Capture the cell that displays the provided text and extract its [x, y] central coordinate. 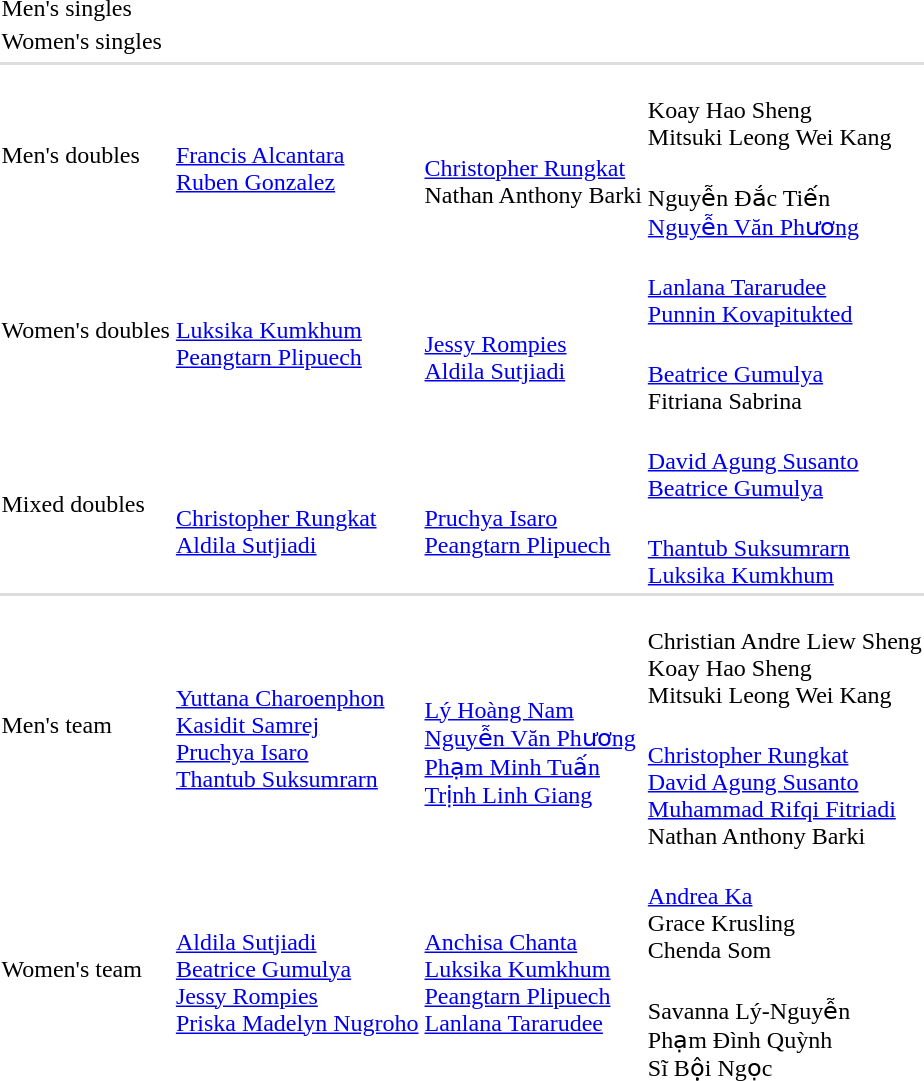
Women's singles [86, 41]
Jessy RompiesAldila Sutjiadi [533, 330]
Koay Hao ShengMitsuki Leong Wei Kang [784, 110]
Andrea KaGrace KruslingChenda Som [784, 910]
Mixed doubles [86, 504]
Christopher RungkatAldila Sutjiadi [297, 504]
Francis AlcantaraRuben Gonzalez [297, 155]
Lanlana TararudeePunnin Kovapitukted [784, 287]
Pruchya IsaroPeangtarn Plipuech [533, 504]
Christopher RungkatNathan Anthony Barki [533, 155]
Thantub SuksumrarnLuksika Kumkhum [784, 548]
Luksika KumkhumPeangtarn Plipuech [297, 330]
Yuttana CharoenphonKasidit SamrejPruchya IsaroThantub Suksumrarn [297, 725]
Nguyễn Đắc TiếnNguyễn Văn Phương [784, 198]
David Agung SusantoBeatrice Gumulya [784, 461]
Beatrice GumulyaFitriana Sabrina [784, 374]
Lý Hoàng NamNguyễn Văn PhươngPhạm Minh TuấnTrịnh Linh Giang [533, 725]
Men's team [86, 725]
Christian Andre Liew ShengKoay Hao ShengMitsuki Leong Wei Kang [784, 654]
Women's doubles [86, 330]
Men's doubles [86, 155]
Christopher RungkatDavid Agung SusantoMuhammad Rifqi FitriadiNathan Anthony Barki [784, 782]
